Scan for the cell matching the given text and deliver its (x, y) coordinate at center. 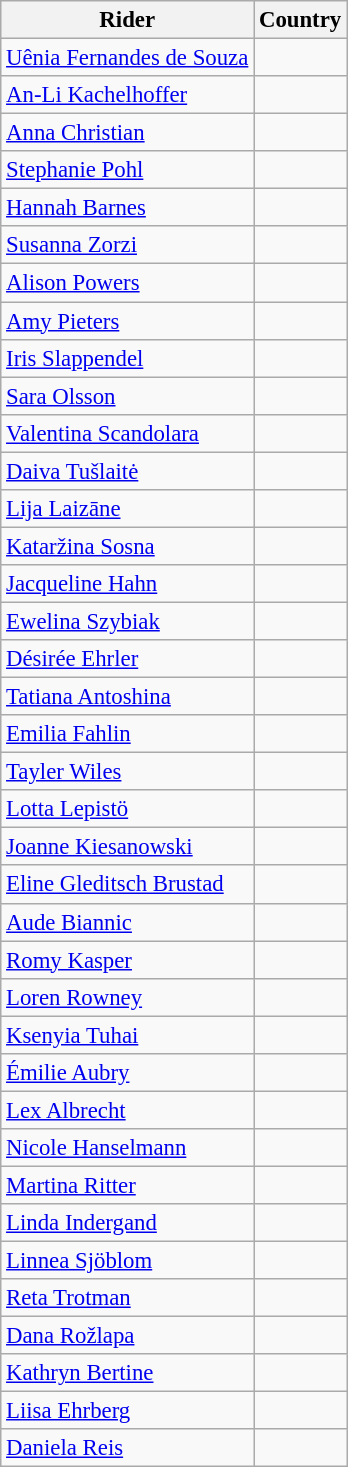
Susanna Zorzi (128, 245)
Lex Albrecht (128, 1110)
Linnea Sjöblom (128, 1261)
Hannah Barnes (128, 208)
Nicole Hanselmann (128, 1148)
Rider (128, 20)
Romy Kasper (128, 960)
Uênia Fernandes de Souza (128, 58)
Dana Rožlapa (128, 1336)
Tatiana Antoshina (128, 697)
Linda Indergand (128, 1223)
Country (300, 20)
Lotta Lepistö (128, 809)
Loren Rowney (128, 997)
Eline Gleditsch Brustad (128, 885)
Ksenyia Tuhai (128, 1035)
Tayler Wiles (128, 772)
Iris Slappendel (128, 358)
Amy Pieters (128, 321)
Ewelina Szybiak (128, 621)
Kataržina Sosna (128, 546)
Daiva Tušlaitė (128, 471)
Martina Ritter (128, 1185)
Joanne Kiesanowski (128, 847)
Emilia Fahlin (128, 734)
Valentina Scandolara (128, 433)
Émilie Aubry (128, 1073)
Désirée Ehrler (128, 659)
Lija Laizāne (128, 509)
Reta Trotman (128, 1298)
Jacqueline Hahn (128, 584)
An-Li Kachelhoffer (128, 95)
Liisa Ehrberg (128, 1411)
Kathryn Bertine (128, 1373)
Aude Biannic (128, 922)
Stephanie Pohl (128, 170)
Alison Powers (128, 283)
Anna Christian (128, 133)
Sara Olsson (128, 396)
